From the cell containing the given text, extract its center point as (X, Y) coordinate. 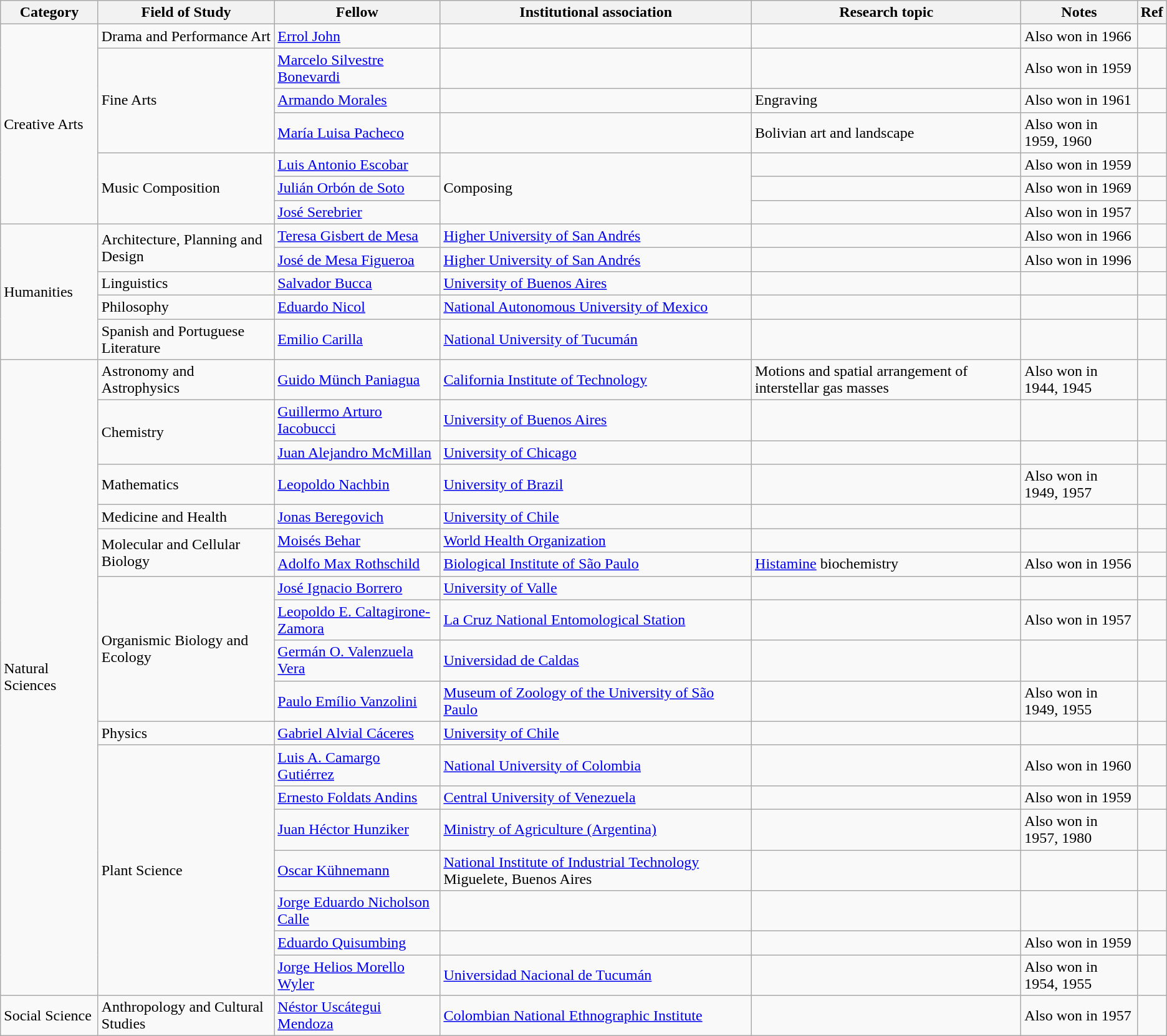
Leopoldo E. Caltagirone-Zamora (357, 620)
Also won in 1954, 1955 (1079, 975)
Emilio Carilla (357, 339)
Also won in 1949, 1955 (1079, 701)
Engraving (886, 100)
Errol John (357, 36)
National University of Colombia (596, 765)
Germán O. Valenzuela Vera (357, 661)
University of Brazil (596, 485)
Institutional association (596, 12)
Néstor Uscátegui Mendoza (357, 1016)
Armando Morales (357, 100)
Architecture, Planning and Design (186, 247)
Juan Alejandro McMillan (357, 453)
Philosophy (186, 307)
Jonas Beregovich (357, 517)
Luis Antonio Escobar (357, 165)
Natural Sciences (49, 678)
University of Valle (596, 588)
Field of Study (186, 12)
Moisés Behar (357, 540)
Also won in 1969 (1079, 188)
Marcelo Silvestre Bonevardi (357, 69)
Research topic (886, 12)
Teresa Gisbert de Mesa (357, 236)
Also won in 1957, 1980 (1079, 829)
Organismic Biology and Ecology (186, 648)
Humanities (49, 292)
Also won in 1949, 1957 (1079, 485)
Eduardo Quisumbing (357, 943)
Jorge Eduardo Nicholson Calle (357, 911)
Guido Münch Paniagua (357, 380)
Jorge Helios Morello Wyler (357, 975)
Notes (1079, 12)
Central University of Venezuela (596, 797)
World Health Organization (596, 540)
Social Science (49, 1016)
National Institute of Industrial Technology Miguelete, Buenos Aires (596, 870)
Anthropology and Cultural Studies (186, 1016)
Oscar Kühnemann (357, 870)
Universidad de Caldas (596, 661)
José Ignacio Borrero (357, 588)
National University of Tucumán (596, 339)
Biological Institute of São Paulo (596, 564)
Fellow (357, 12)
Drama and Performance Art (186, 36)
Chemistry (186, 433)
University of Chicago (596, 453)
María Luisa Pacheco (357, 132)
Adolfo Max Rothschild (357, 564)
Also won in 1944, 1945 (1079, 380)
Ernesto Foldats Andins (357, 797)
Salvador Bucca (357, 283)
National Autonomous University of Mexico (596, 307)
Luis A. Camargo Gutiérrez (357, 765)
Fine Arts (186, 100)
Molecular and Cellular Biology (186, 552)
Composing (596, 188)
Plant Science (186, 870)
Colombian National Ethnographic Institute (596, 1016)
Music Composition (186, 188)
Creative Arts (49, 124)
Linguistics (186, 283)
La Cruz National Entomological Station (596, 620)
José Serebrier (357, 212)
Gabriel Alvial Cáceres (357, 733)
Guillermo Arturo Iacobucci (357, 420)
Universidad Nacional de Tucumán (596, 975)
Motions and spatial arrangement of interstellar gas masses (886, 380)
Ministry of Agriculture (Argentina) (596, 829)
Eduardo Nicol (357, 307)
Leopoldo Nachbin (357, 485)
Histamine biochemistry (886, 564)
Mathematics (186, 485)
Also won in 1996 (1079, 259)
Julián Orbón de Soto (357, 188)
Also won in 1961 (1079, 100)
Medicine and Health (186, 517)
Juan Héctor Hunziker (357, 829)
Also won in 1956 (1079, 564)
Astronomy and Astrophysics (186, 380)
California Institute of Technology (596, 380)
Spanish and Portuguese Literature (186, 339)
Category (49, 12)
Also won in 1959, 1960 (1079, 132)
Museum of Zoology of the University of São Paulo (596, 701)
Physics (186, 733)
José de Mesa Figueroa (357, 259)
Bolivian art and landscape (886, 132)
Also won in 1960 (1079, 765)
Paulo Emílio Vanzolini (357, 701)
Ref (1152, 12)
